Detect which cell encompasses the target text, then output its [X, Y] center coordinate. 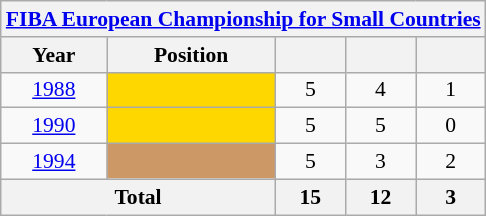
Position [191, 55]
2 [451, 162]
4 [380, 90]
Year [54, 55]
1988 [54, 90]
1994 [54, 162]
1990 [54, 126]
12 [380, 197]
1 [451, 90]
0 [451, 126]
Total [138, 197]
FIBA European Championship for Small Countries [244, 19]
15 [310, 197]
